Output the [X, Y] coordinate of the center of the cell containing the given text.  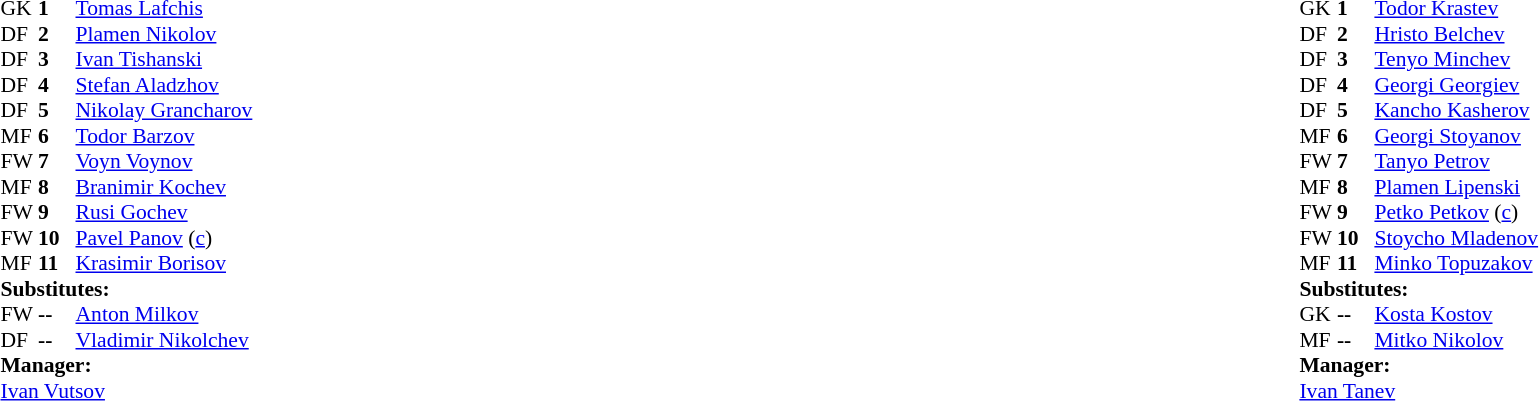
Nikolay Grancharov [164, 111]
Georgi Georgiev [1456, 85]
Pavel Panov (c) [164, 238]
Plamen Nikolov [164, 34]
Stefan Aladzhov [164, 85]
Branimir Kochev [164, 187]
Ivan Tishanski [164, 59]
Stoycho Mladenov [1456, 238]
Vladimir Nikolchev [164, 340]
Tenyo Minchev [1456, 59]
Georgi Stoyanov [1456, 136]
Kosta Kostov [1456, 315]
Todor Barzov [164, 136]
Kancho Kasherov [1456, 111]
Rusi Gochev [164, 213]
Krasimir Borisov [164, 263]
Voyn Voynov [164, 161]
Anton Milkov [164, 315]
GK [1318, 315]
Plamen Lipenski [1456, 187]
Minko Topuzakov [1456, 263]
Mitko Nikolov [1456, 340]
Hristo Belchev [1456, 34]
Tanyo Petrov [1456, 161]
Petko Petkov (c) [1456, 213]
